Capture the cell that displays the provided text and extract its (X, Y) central coordinate. 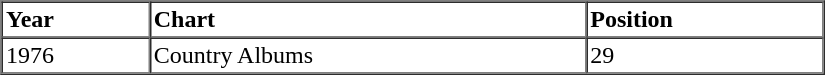
Country Albums (367, 56)
Chart (367, 20)
Position (705, 20)
29 (705, 56)
Year (76, 20)
1976 (76, 56)
